Return the [x, y] coordinate for the center point of the cell that contains the specified text.  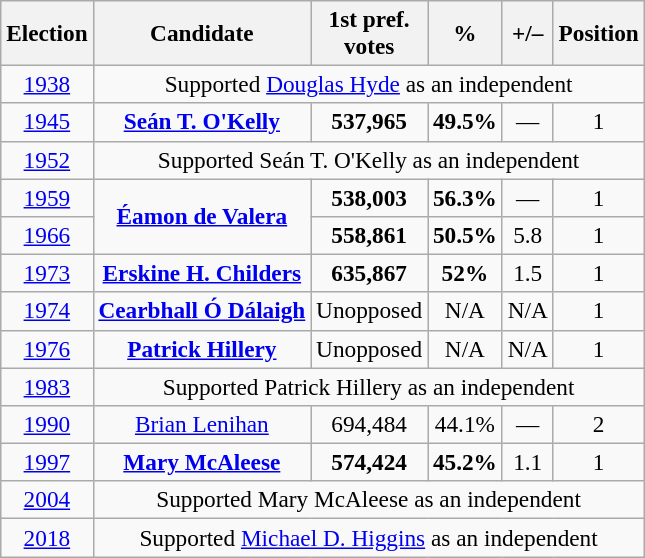
Éamon de Valera [202, 216]
Position [598, 32]
694,484 [370, 424]
5.8 [528, 235]
Supported Seán T. O'Kelly as an independent [368, 160]
538,003 [370, 197]
1966 [47, 235]
1973 [47, 273]
1.5 [528, 273]
1990 [47, 424]
Seán T. O'Kelly [202, 122]
44.1% [466, 424]
1952 [47, 160]
1.1 [528, 462]
56.3% [466, 197]
537,965 [370, 122]
Erskine H. Childers [202, 273]
Cearbhall Ó Dálaigh [202, 311]
2 [598, 424]
1976 [47, 349]
Candidate [202, 32]
50.5% [466, 235]
2004 [47, 500]
+/– [528, 32]
Mary McAleese [202, 462]
574,424 [370, 462]
1938 [47, 84]
558,861 [370, 235]
635,867 [370, 273]
1959 [47, 197]
Election [47, 32]
1997 [47, 462]
52% [466, 273]
Brian Lenihan [202, 424]
45.2% [466, 462]
Supported Mary McAleese as an independent [368, 500]
Supported Douglas Hyde as an independent [368, 84]
49.5% [466, 122]
1974 [47, 311]
1945 [47, 122]
1983 [47, 386]
2018 [47, 537]
Supported Patrick Hillery as an independent [368, 386]
Supported Michael D. Higgins as an independent [368, 537]
% [466, 32]
1st pref.votes [370, 32]
Patrick Hillery [202, 349]
